Output the (x, y) coordinate of the center of the cell containing the given text.  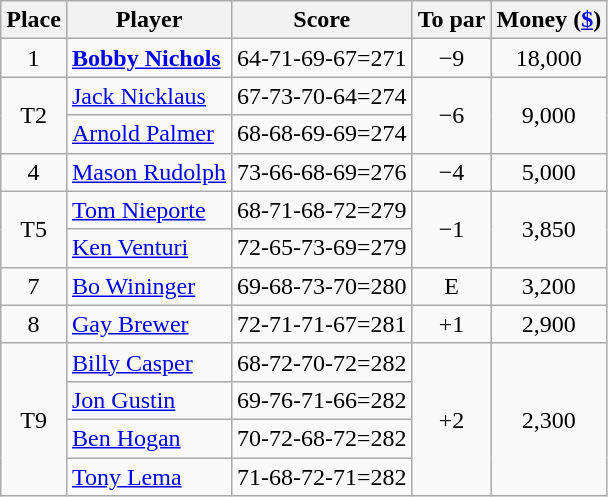
68-71-68-72=279 (322, 210)
Billy Casper (148, 362)
Place (34, 20)
69-68-73-70=280 (322, 286)
64-71-69-67=271 (322, 58)
68-72-70-72=282 (322, 362)
E (452, 286)
1 (34, 58)
Tom Nieporte (148, 210)
68-68-69-69=274 (322, 134)
3,200 (549, 286)
+2 (452, 419)
5,000 (549, 172)
T5 (34, 229)
18,000 (549, 58)
Money ($) (549, 20)
70-72-68-72=282 (322, 438)
Arnold Palmer (148, 134)
7 (34, 286)
Gay Brewer (148, 324)
8 (34, 324)
73-66-68-69=276 (322, 172)
3,850 (549, 229)
Ken Venturi (148, 248)
9,000 (549, 115)
Bo Wininger (148, 286)
Mason Rudolph (148, 172)
Player (148, 20)
To par (452, 20)
+1 (452, 324)
69-76-71-66=282 (322, 400)
−9 (452, 58)
T2 (34, 115)
Jon Gustin (148, 400)
2,300 (549, 419)
T9 (34, 419)
72-71-71-67=281 (322, 324)
−6 (452, 115)
−1 (452, 229)
72-65-73-69=279 (322, 248)
2,900 (549, 324)
Ben Hogan (148, 438)
Jack Nicklaus (148, 96)
71-68-72-71=282 (322, 477)
Tony Lema (148, 477)
4 (34, 172)
Score (322, 20)
Bobby Nichols (148, 58)
−4 (452, 172)
67-73-70-64=274 (322, 96)
